Pinpoint the cell where the given text exists, returning its (X, Y) midpoint coordinate. 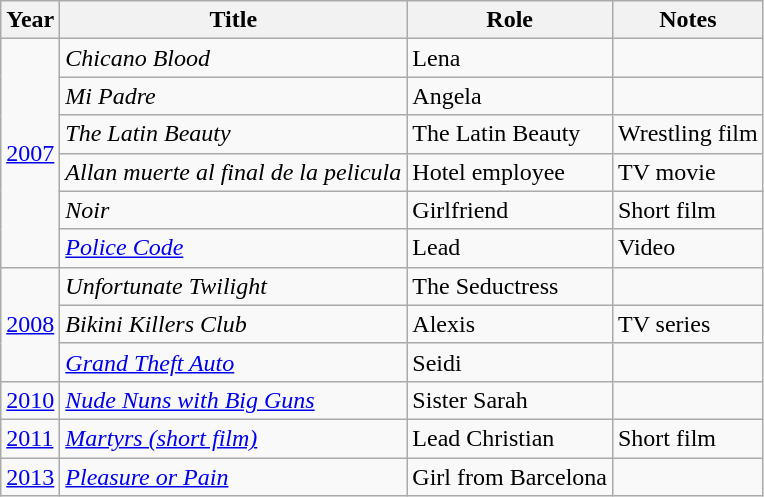
Nude Nuns with Big Guns (234, 400)
Seidi (510, 362)
Notes (688, 20)
Title (234, 20)
Allan muerte al final de la pelicula (234, 172)
2011 (30, 438)
Wrestling film (688, 134)
Alexis (510, 324)
Girlfriend (510, 210)
Noir (234, 210)
Role (510, 20)
2007 (30, 153)
Chicano Blood (234, 58)
Lena (510, 58)
Lead (510, 248)
Girl from Barcelona (510, 477)
Hotel employee (510, 172)
Angela (510, 96)
2010 (30, 400)
Sister Sarah (510, 400)
Mi Padre (234, 96)
Year (30, 20)
2013 (30, 477)
The Seductress (510, 286)
2008 (30, 324)
Lead Christian (510, 438)
Bikini Killers Club (234, 324)
Police Code (234, 248)
Video (688, 248)
TV series (688, 324)
Grand Theft Auto (234, 362)
Unfortunate Twilight (234, 286)
TV movie (688, 172)
Pleasure or Pain (234, 477)
Martyrs (short film) (234, 438)
